Identify which cell holds the provided text, then report its [X, Y] central coordinate. 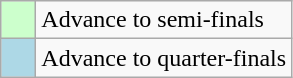
Advance to quarter-finals [164, 58]
Advance to semi-finals [164, 20]
